Scan for the cell matching the given text and deliver its [X, Y] coordinate at center. 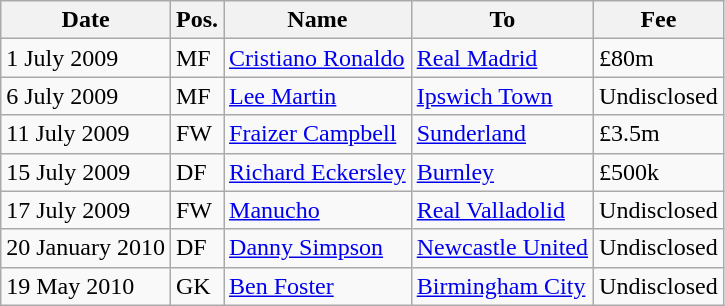
15 July 2009 [86, 172]
Lee Martin [318, 96]
Birmingham City [502, 286]
Ipswich Town [502, 96]
Real Valladolid [502, 210]
Real Madrid [502, 58]
Manucho [318, 210]
Name [318, 20]
Danny Simpson [318, 248]
Cristiano Ronaldo [318, 58]
Ben Foster [318, 286]
Fee [659, 20]
Pos. [196, 20]
17 July 2009 [86, 210]
20 January 2010 [86, 248]
Date [86, 20]
6 July 2009 [86, 96]
£80m [659, 58]
Newcastle United [502, 248]
£500k [659, 172]
19 May 2010 [86, 286]
1 July 2009 [86, 58]
11 July 2009 [86, 134]
Sunderland [502, 134]
GK [196, 286]
£3.5m [659, 134]
Fraizer Campbell [318, 134]
Burnley [502, 172]
To [502, 20]
Richard Eckersley [318, 172]
